Capture the cell that displays the provided text and extract its (x, y) central coordinate. 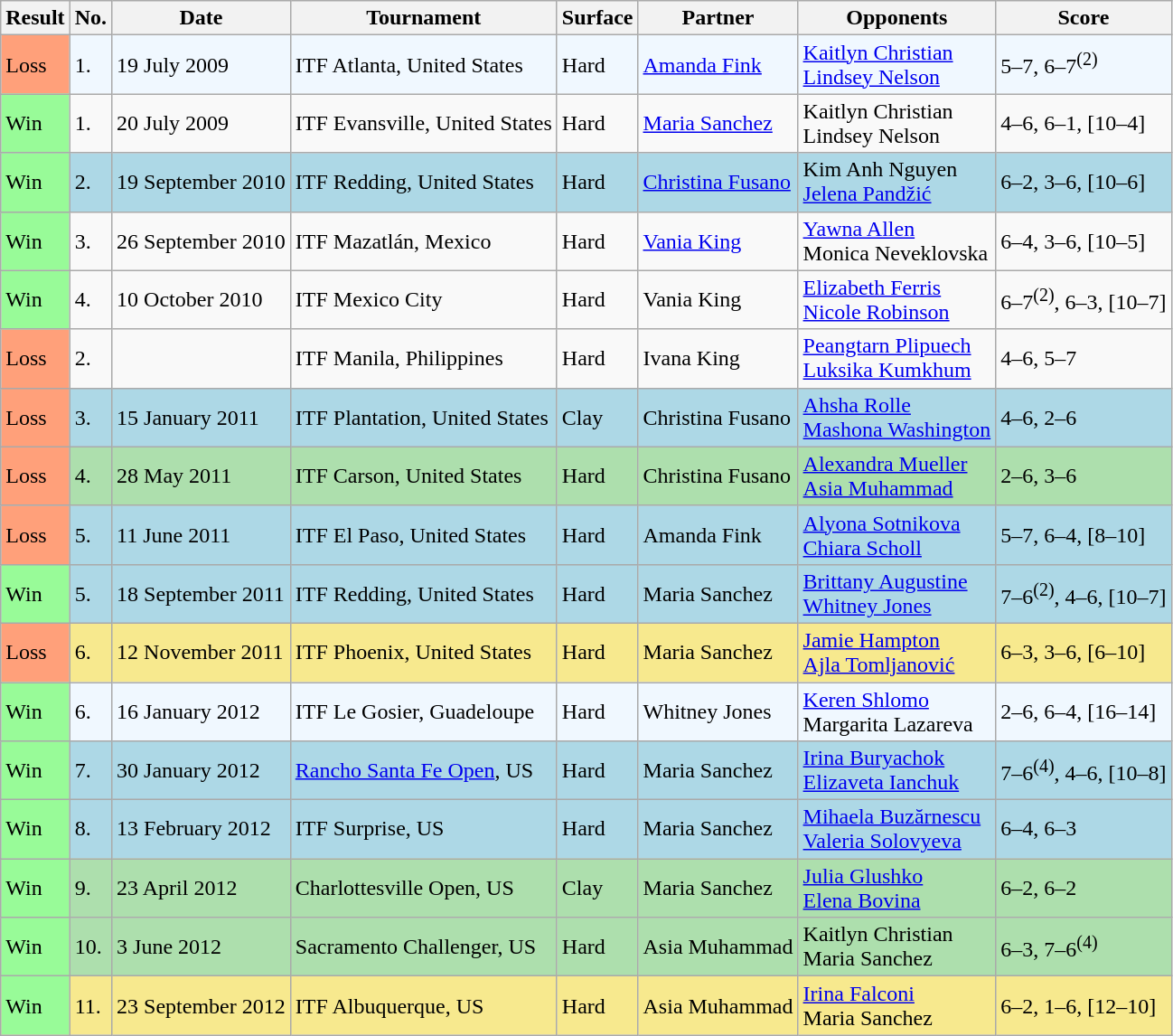
ITF Evansville, United States (423, 123)
ITF Surprise, US (423, 830)
Date (202, 18)
5–7, 6–7(2) (1084, 65)
Ivana King (718, 358)
Irina Falconi Maria Sanchez (896, 1005)
ITF Mazatlán, Mexico (423, 240)
10 October 2010 (202, 300)
3 June 2012 (202, 947)
ITF Phoenix, United States (423, 653)
Result (35, 18)
7. (90, 770)
6–2, 1–6, [12–10] (1084, 1005)
6–7(2), 6–3, [10–7] (1084, 300)
ITF Le Gosier, Guadeloupe (423, 711)
6–4, 3–6, [10–5] (1084, 240)
2–6, 3–6 (1084, 476)
Irina Buryachok Elizaveta Ianchuk (896, 770)
ITF Albuquerque, US (423, 1005)
2–6, 6–4, [16–14] (1084, 711)
Charlottesville Open, US (423, 888)
Partner (718, 18)
20 July 2009 (202, 123)
Brittany Augustine Whitney Jones (896, 593)
4–6, 2–6 (1084, 418)
Mihaela Buzărnescu Valeria Solovyeva (896, 830)
Elizabeth Ferris Nicole Robinson (896, 300)
Keren Shlomo Margarita Lazareva (896, 711)
Alyona Sotnikova Chiara Scholl (896, 535)
12 November 2011 (202, 653)
6–4, 6–3 (1084, 830)
Jamie Hampton Ajla Tomljanović (896, 653)
Whitney Jones (718, 711)
16 January 2012 (202, 711)
Opponents (896, 18)
28 May 2011 (202, 476)
15 January 2011 (202, 418)
6–3, 7–6(4) (1084, 947)
6–2, 6–2 (1084, 888)
Tournament (423, 18)
11. (90, 1005)
18 September 2011 (202, 593)
Rancho Santa Fe Open, US (423, 770)
23 September 2012 (202, 1005)
4–6, 6–1, [10–4] (1084, 123)
8. (90, 830)
Kim Anh Nguyen Jelena Pandžić (896, 183)
No. (90, 18)
ITF El Paso, United States (423, 535)
Kaitlyn Christian Maria Sanchez (896, 947)
Ahsha Rolle Mashona Washington (896, 418)
7–6(2), 4–6, [10–7] (1084, 593)
30 January 2012 (202, 770)
9. (90, 888)
5–7, 6–4, [8–10] (1084, 535)
ITF Atlanta, United States (423, 65)
ITF Plantation, United States (423, 418)
Julia Glushko Elena Bovina (896, 888)
7–6(4), 4–6, [10–8] (1084, 770)
Surface (597, 18)
6–2, 3–6, [10–6] (1084, 183)
Peangtarn Plipuech Luksika Kumkhum (896, 358)
ITF Carson, United States (423, 476)
11 June 2011 (202, 535)
23 April 2012 (202, 888)
19 September 2010 (202, 183)
13 February 2012 (202, 830)
Score (1084, 18)
ITF Mexico City (423, 300)
4–6, 5–7 (1084, 358)
Alexandra Mueller Asia Muhammad (896, 476)
19 July 2009 (202, 65)
26 September 2010 (202, 240)
Yawna Allen Monica Neveklovska (896, 240)
10. (90, 947)
6–3, 3–6, [6–10] (1084, 653)
ITF Manila, Philippines (423, 358)
Sacramento Challenger, US (423, 947)
